Pinpoint the cell where the given text exists, returning its (x, y) midpoint coordinate. 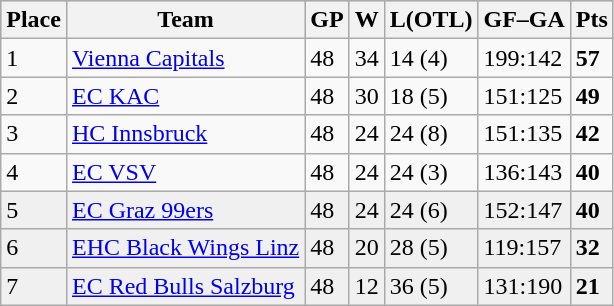
EC VSV (185, 172)
30 (366, 96)
57 (592, 58)
EC Graz 99ers (185, 210)
32 (592, 248)
Vienna Capitals (185, 58)
HC Innsbruck (185, 134)
199:142 (524, 58)
Pts (592, 20)
Team (185, 20)
36 (5) (431, 286)
151:135 (524, 134)
12 (366, 286)
3 (34, 134)
24 (3) (431, 172)
Place (34, 20)
24 (6) (431, 210)
EC Red Bulls Salzburg (185, 286)
49 (592, 96)
7 (34, 286)
34 (366, 58)
28 (5) (431, 248)
1 (34, 58)
4 (34, 172)
119:157 (524, 248)
21 (592, 286)
EHC Black Wings Linz (185, 248)
20 (366, 248)
136:143 (524, 172)
152:147 (524, 210)
14 (4) (431, 58)
L(OTL) (431, 20)
6 (34, 248)
5 (34, 210)
GP (327, 20)
EC KAC (185, 96)
2 (34, 96)
18 (5) (431, 96)
24 (8) (431, 134)
GF–GA (524, 20)
151:125 (524, 96)
131:190 (524, 286)
42 (592, 134)
W (366, 20)
